Extract the (x, y) coordinate from the center of the cell holding the provided text.  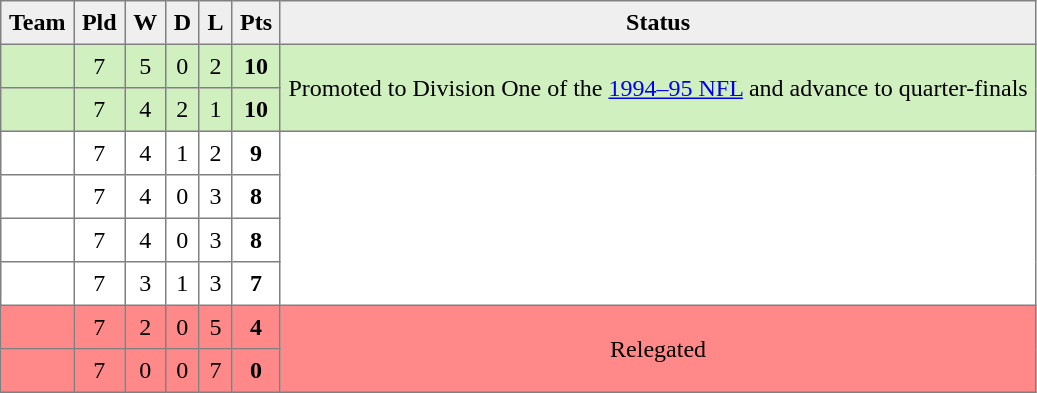
L (216, 23)
Team (38, 23)
Pld (100, 23)
Promoted to Division One of the 1994–95 NFL and advance to quarter-finals (658, 88)
Relegated (658, 348)
W (145, 23)
9 (256, 153)
Status (658, 23)
D (182, 23)
Pts (256, 23)
